Scan for the cell matching the given text and deliver its (X, Y) coordinate at center. 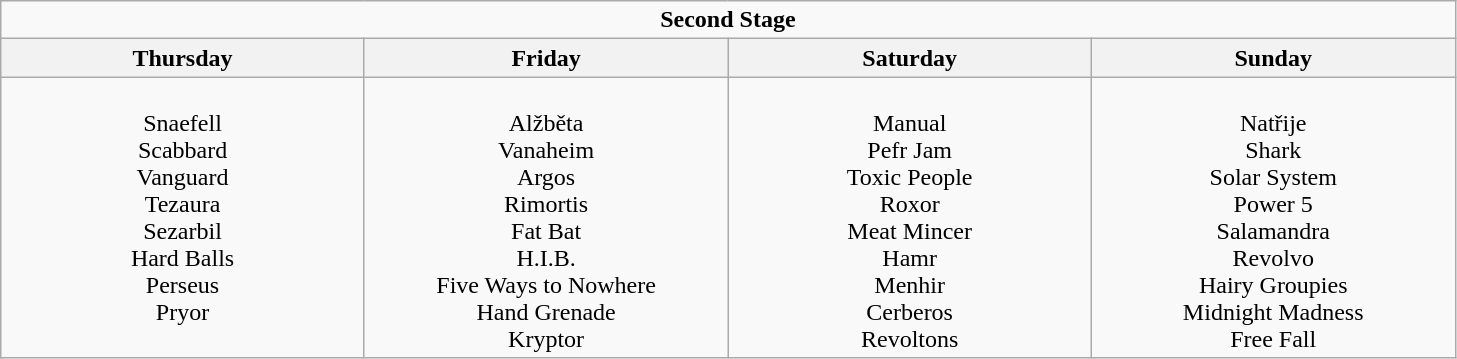
Manual Pefr Jam Toxic People Roxor Meat Mincer Hamr Menhir Cerberos Revoltons (910, 218)
Snaefell Scabbard Vanguard Tezaura Sezarbil Hard Balls Perseus Pryor (183, 218)
Friday (546, 58)
Saturday (910, 58)
Thursday (183, 58)
Alžběta Vanaheim Argos Rimortis Fat Bat H.I.B. Five Ways to Nowhere Hand Grenade Kryptor (546, 218)
Sunday (1273, 58)
Second Stage (728, 20)
Natřije Shark Solar System Power 5 Salamandra Revolvo Hairy Groupies Midnight Madness Free Fall (1273, 218)
